Return (x, y) of the center of cell containing provided text 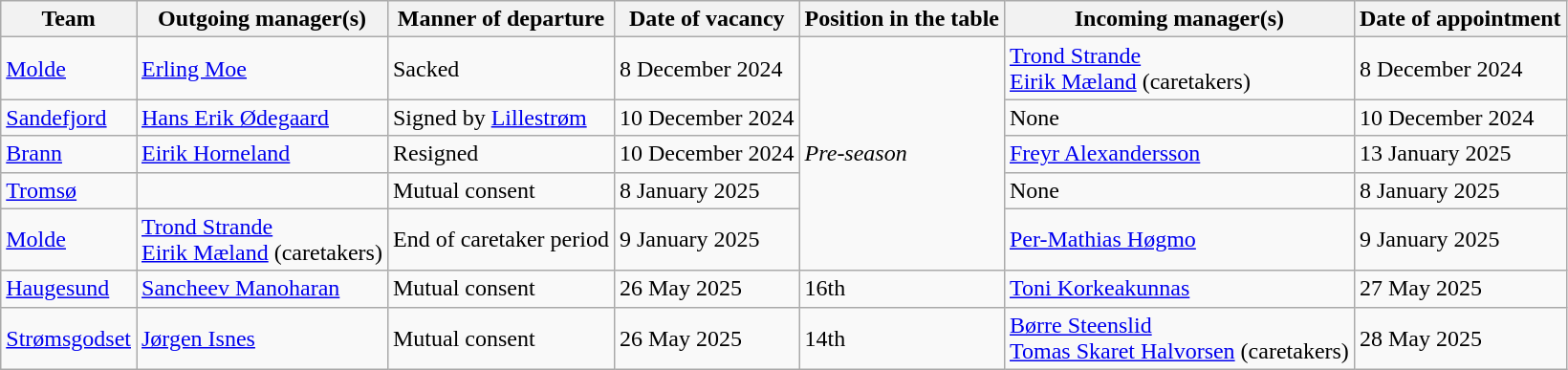
Resigned (501, 154)
Eirik Horneland (262, 154)
Outgoing manager(s) (262, 19)
End of caretaker period (501, 239)
Team (69, 19)
28 May 2025 (1460, 338)
16th (902, 289)
Per-Mathias Høgmo (1179, 239)
Freyr Alexandersson (1179, 154)
Jørgen Isnes (262, 338)
Manner of departure (501, 19)
13 January 2025 (1460, 154)
Toni Korkeakunnas (1179, 289)
Erling Moe (262, 69)
Pre-season (902, 154)
Tromsø (69, 190)
Position in the table (902, 19)
Date of appointment (1460, 19)
Brann (69, 154)
Date of vacancy (707, 19)
Sancheev Manoharan (262, 289)
Incoming manager(s) (1179, 19)
Sacked (501, 69)
27 May 2025 (1460, 289)
14th (902, 338)
Børre Steenslid Tomas Skaret Halvorsen (caretakers) (1179, 338)
Sandefjord (69, 118)
Strømsgodset (69, 338)
Hans Erik Ødegaard (262, 118)
Signed by Lillestrøm (501, 118)
Haugesund (69, 289)
